Scan for the cell matching the given text and deliver its [x, y] coordinate at center. 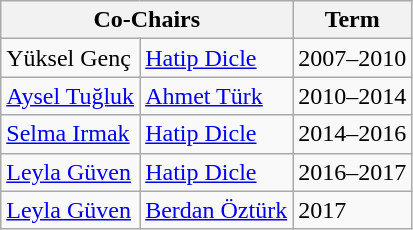
Ahmet Türk [216, 96]
Co-Chairs [147, 20]
Yüksel Genç [70, 58]
Aysel Tuğluk [70, 96]
2017 [352, 210]
Selma Irmak [70, 134]
2014–2016 [352, 134]
Berdan Öztürk [216, 210]
2016–2017 [352, 172]
2007–2010 [352, 58]
Term [352, 20]
2010–2014 [352, 96]
